Locate the cell with the specified text and output its [X, Y] center coordinate. 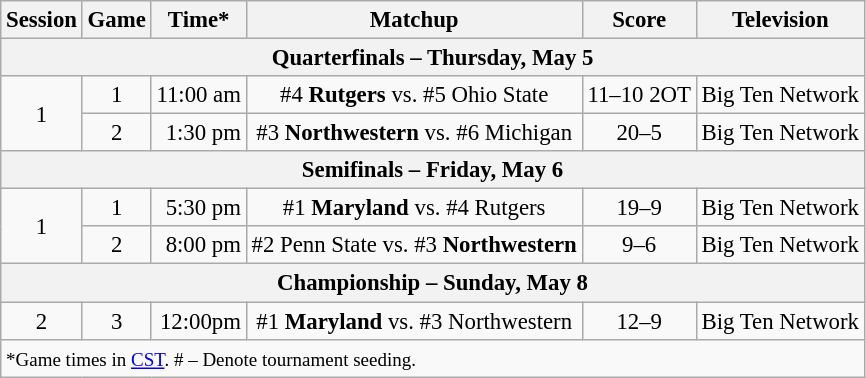
Matchup [414, 20]
Championship – Sunday, May 8 [433, 283]
Quarterfinals – Thursday, May 5 [433, 58]
3 [116, 321]
12–9 [639, 321]
#3 Northwestern vs. #6 Michigan [414, 133]
5:30 pm [198, 208]
Session [42, 20]
Semifinals – Friday, May 6 [433, 170]
8:00 pm [198, 245]
9–6 [639, 245]
19–9 [639, 208]
*Game times in CST. # – Denote tournament seeding. [433, 358]
#2 Penn State vs. #3 Northwestern [414, 245]
#4 Rutgers vs. #5 Ohio State [414, 95]
Television [780, 20]
#1 Maryland vs. #3 Northwestern [414, 321]
11:00 am [198, 95]
Score [639, 20]
Game [116, 20]
1:30 pm [198, 133]
20–5 [639, 133]
Time* [198, 20]
#1 Maryland vs. #4 Rutgers [414, 208]
11–10 2OT [639, 95]
12:00pm [198, 321]
